Output the (x, y) coordinate of the center of the cell containing the given text.  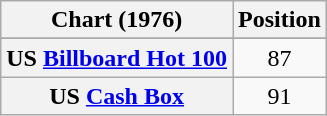
Position (280, 20)
US Cash Box (117, 96)
Chart (1976) (117, 20)
87 (280, 58)
US Billboard Hot 100 (117, 58)
91 (280, 96)
